Search for the cell housing the specified text and yield its [x, y] center coordinate. 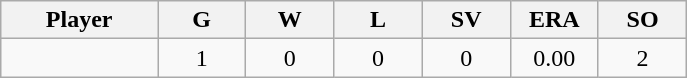
SO [642, 20]
G [202, 20]
SV [466, 20]
1 [202, 58]
2 [642, 58]
Player [80, 20]
L [378, 20]
ERA [554, 20]
0.00 [554, 58]
W [290, 20]
